Identify which cell holds the provided text, then report its (X, Y) central coordinate. 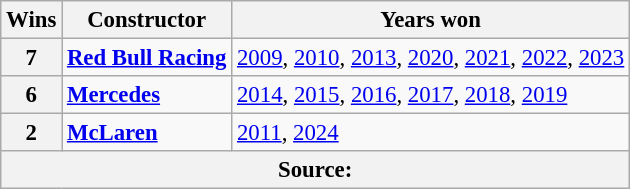
McLaren (147, 133)
7 (32, 58)
2009, 2010, 2013, 2020, 2021, 2022, 2023 (431, 58)
Constructor (147, 20)
6 (32, 95)
Years won (431, 20)
2014, 2015, 2016, 2017, 2018, 2019 (431, 95)
Mercedes (147, 95)
2011, 2024 (431, 133)
Red Bull Racing (147, 58)
2 (32, 133)
Wins (32, 20)
Source: (316, 170)
